For the text-containing cell, return its midpoint in (X, Y) coordinate format. 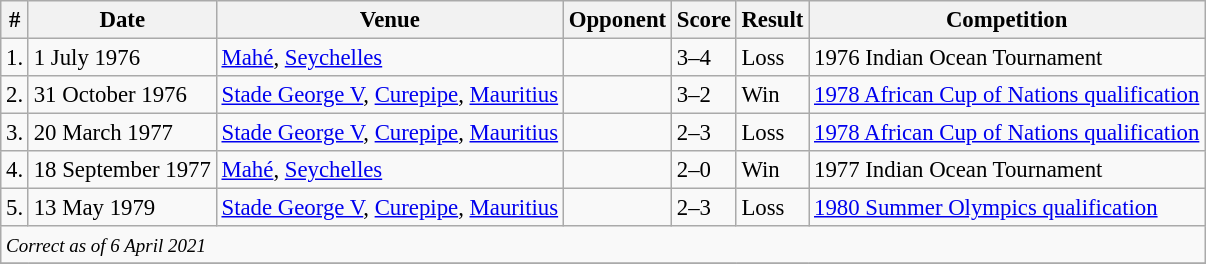
3. (15, 133)
1976 Indian Ocean Tournament (1007, 58)
3–4 (704, 58)
13 May 1979 (122, 208)
Competition (1007, 20)
1977 Indian Ocean Tournament (1007, 170)
1 July 1976 (122, 58)
4. (15, 170)
18 September 1977 (122, 170)
Score (704, 20)
# (15, 20)
20 March 1977 (122, 133)
31 October 1976 (122, 95)
Opponent (617, 20)
2. (15, 95)
Venue (390, 20)
2–0 (704, 170)
Result (772, 20)
5. (15, 208)
1. (15, 58)
Correct as of 6 April 2021 (603, 245)
3–2 (704, 95)
Date (122, 20)
1980 Summer Olympics qualification (1007, 208)
